For the text-containing cell, return its midpoint in (X, Y) coordinate format. 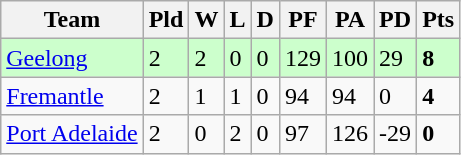
8 (438, 58)
126 (350, 134)
Pld (166, 20)
129 (302, 58)
L (238, 20)
29 (396, 58)
PF (302, 20)
4 (438, 96)
Port Adelaide (72, 134)
W (206, 20)
PA (350, 20)
D (265, 20)
Geelong (72, 58)
97 (302, 134)
Team (72, 20)
-29 (396, 134)
PD (396, 20)
Fremantle (72, 96)
100 (350, 58)
Pts (438, 20)
